From the cell containing the given text, extract its center point as (X, Y) coordinate. 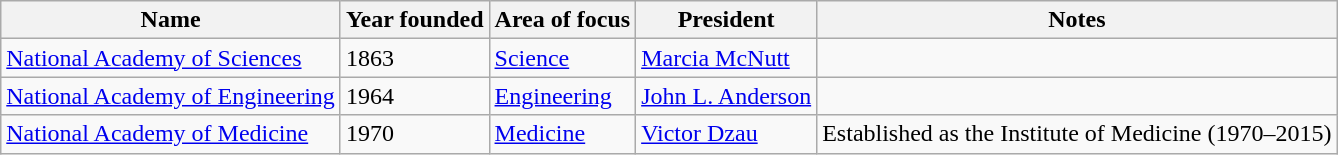
National Academy of Engineering (171, 96)
Year founded (414, 20)
1964 (414, 96)
Area of focus (562, 20)
Established as the Institute of Medicine (1970–2015) (1077, 134)
Name (171, 20)
Science (562, 58)
John L. Anderson (726, 96)
Victor Dzau (726, 134)
Engineering (562, 96)
Marcia McNutt (726, 58)
Medicine (562, 134)
Notes (1077, 20)
National Academy of Sciences (171, 58)
1970 (414, 134)
President (726, 20)
1863 (414, 58)
National Academy of Medicine (171, 134)
